Scan for the cell matching the given text and deliver its [X, Y] coordinate at center. 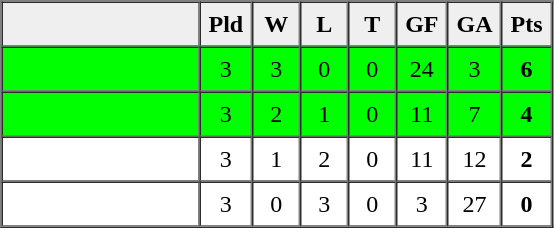
GF [422, 24]
GA [475, 24]
27 [475, 204]
4 [527, 114]
W [276, 24]
Pld [226, 24]
T [372, 24]
24 [422, 68]
L [324, 24]
7 [475, 114]
6 [527, 68]
Pts [527, 24]
12 [475, 158]
